Detect which cell encompasses the target text, then output its [x, y] center coordinate. 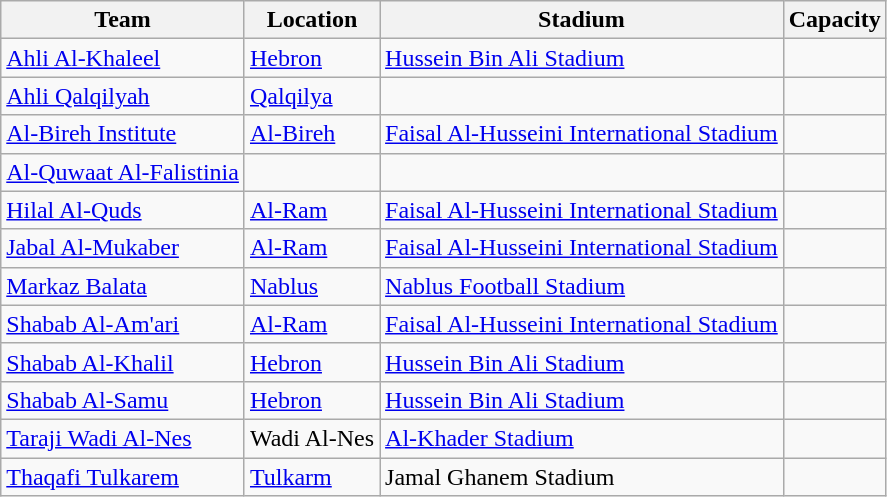
Ahli Al-Khaleel [123, 58]
Al-Khader Stadium [582, 438]
Team [123, 20]
Nablus [312, 286]
Capacity [834, 20]
Stadium [582, 20]
Markaz Balata [123, 286]
Nablus Football Stadium [582, 286]
Jamal Ghanem Stadium [582, 477]
Ahli Qalqilyah [123, 96]
Taraji Wadi Al-Nes [123, 438]
Qalqilya [312, 96]
Al-Bireh Institute [123, 134]
Location [312, 20]
Shabab Al-Khalil [123, 362]
Shabab Al-Samu [123, 400]
Hilal Al-Quds [123, 210]
Jabal Al-Mukaber [123, 248]
Shabab Al-Am'ari [123, 324]
Wadi Al-Nes [312, 438]
Al-Quwaat Al-Falistinia [123, 172]
Tulkarm [312, 477]
Thaqafi Tulkarem [123, 477]
Al-Bireh [312, 134]
